Detect which cell encompasses the target text, then output its (X, Y) center coordinate. 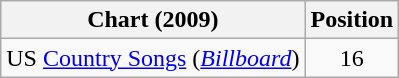
Position (352, 20)
16 (352, 58)
Chart (2009) (153, 20)
US Country Songs (Billboard) (153, 58)
